Capture the cell that displays the provided text and extract its [X, Y] central coordinate. 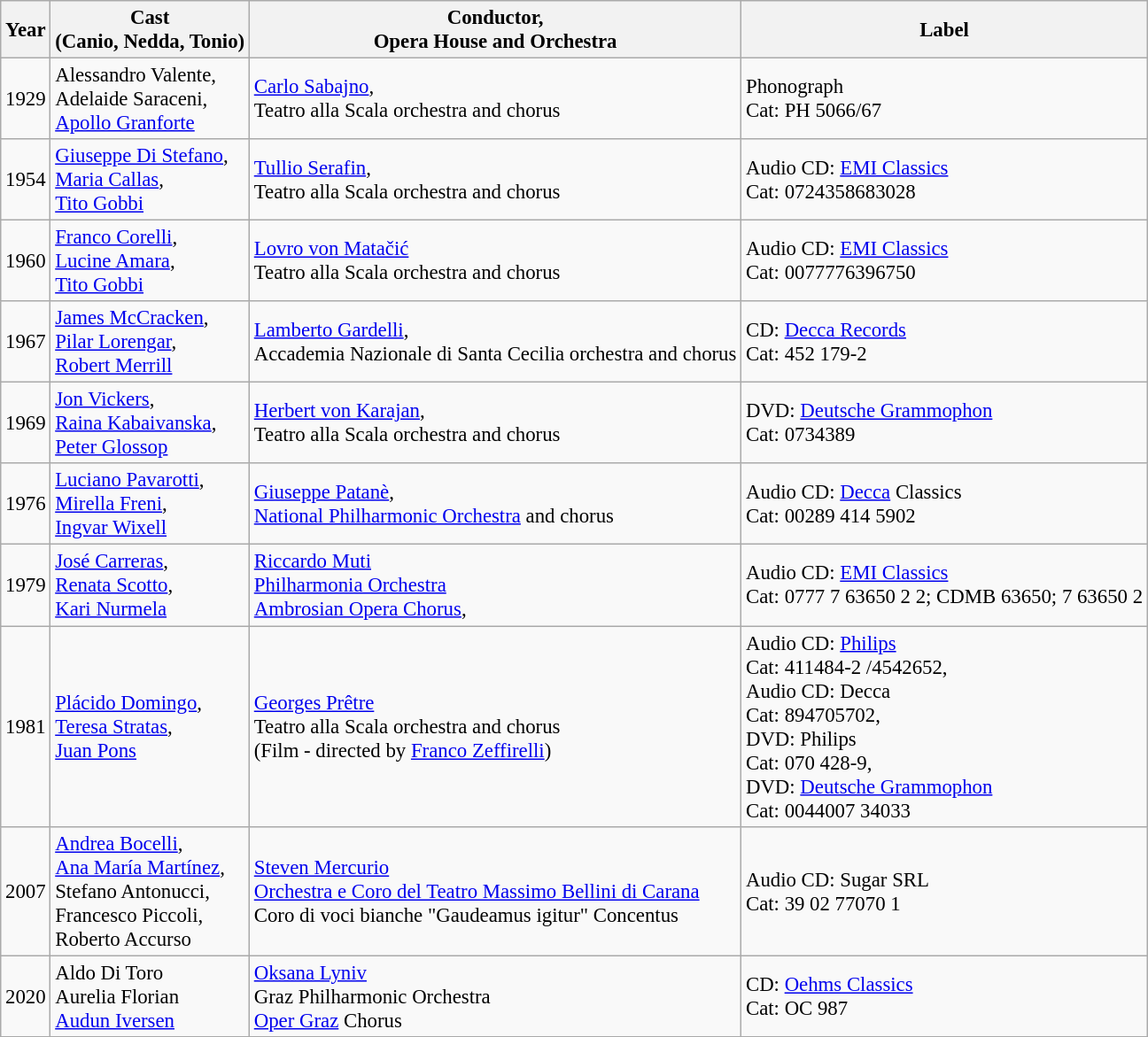
2020 [26, 996]
Oksana LynivGraz Philharmonic OrchestraOper Graz Chorus [494, 996]
Franco Corelli,Lucine Amara,Tito Gobbi [151, 261]
Giuseppe Di Stefano, Maria Callas,Tito Gobbi [151, 180]
1969 [26, 423]
CD: Decca RecordsCat: 452 179-2 [944, 342]
CD: Oehms ClassicsCat: OC 987 [944, 996]
Riccardo Muti Philharmonia OrchestraAmbrosian Opera Chorus, [494, 585]
Lamberto Gardelli, Accademia Nazionale di Santa Cecilia orchestra and chorus [494, 342]
1954 [26, 180]
Plácido Domingo,Teresa Stratas,Juan Pons [151, 726]
Audio CD: EMI Classics Cat: 0077776396750 [944, 261]
Lovro von MatačićTeatro alla Scala orchestra and chorus [494, 261]
1929 [26, 99]
2007 [26, 891]
1979 [26, 585]
Jon Vickers,Raina Kabaivanska,Peter Glossop [151, 423]
Georges PrêtreTeatro alla Scala orchestra and chorus(Film - directed by Franco Zeffirelli) [494, 726]
Audio CD: PhilipsCat: 411484-2 /4542652,Audio CD: DeccaCat: 894705702,DVD: PhilipsCat: 070 428-9,DVD: Deutsche GrammophonCat: 0044007 34033 [944, 726]
1967 [26, 342]
James McCracken,Pilar Lorengar,Robert Merrill [151, 342]
1960 [26, 261]
Conductor,Opera House and Orchestra [494, 30]
Alessandro Valente, Adelaide Saraceni,Apollo Granforte [151, 99]
Carlo Sabajno, Teatro alla Scala orchestra and chorus [494, 99]
Year [26, 30]
Aldo Di ToroAurelia FlorianAudun Iversen [151, 996]
1976 [26, 505]
1981 [26, 726]
Audio CD: Sugar SRLCat: 39 02 77070 1 [944, 891]
Audio CD: EMI ClassicsCat: 0724358683028 [944, 180]
Luciano Pavarotti,Mirella Freni,Ingvar Wixell [151, 505]
DVD: Deutsche Grammophon Cat: 0734389 [944, 423]
Audio CD: EMI ClassicsCat: 0777 7 63650 2 2; CDMB 63650; 7 63650 2 [944, 585]
Tullio Serafin, Teatro alla Scala orchestra and chorus [494, 180]
Herbert von Karajan, Teatro alla Scala orchestra and chorus [494, 423]
Label [944, 30]
Andrea Bocelli,Ana María Martínez,Stefano Antonucci,Francesco Piccoli,Roberto Accurso [151, 891]
Audio CD: Decca Classics Cat: 00289 414 5902 [944, 505]
PhonographCat: PH 5066/67 [944, 99]
Cast(Canio, Nedda, Tonio) [151, 30]
Giuseppe Patanè, National Philharmonic Orchestra and chorus [494, 505]
José Carreras,Renata Scotto,Kari Nurmela [151, 585]
Steven Mercurio Orchestra e Coro del Teatro Massimo Bellini di CaranaCoro di voci bianche "Gaudeamus igitur" Concentus [494, 891]
